Search for the cell housing the specified text and yield its [X, Y] center coordinate. 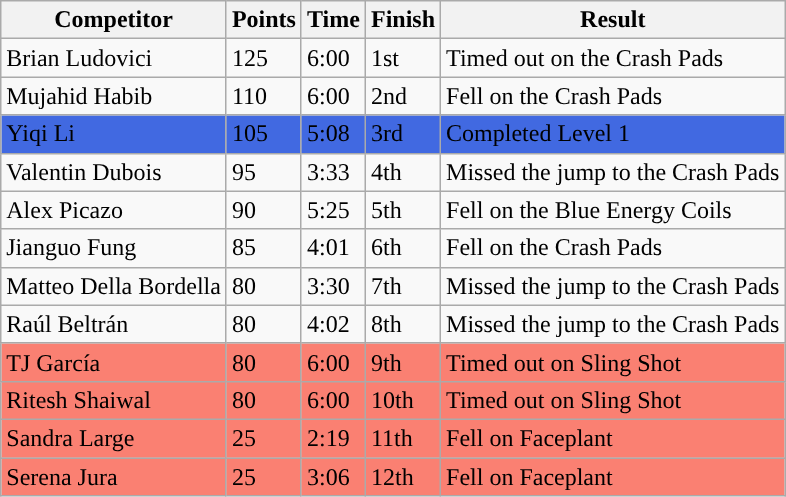
Result [613, 20]
110 [264, 96]
Competitor [114, 20]
Serena Jura [114, 477]
Valentin Dubois [114, 172]
3rd [402, 134]
Raúl Beltrán [114, 324]
Fell on the Blue Energy Coils [613, 210]
105 [264, 134]
10th [402, 400]
1st [402, 58]
Finish [402, 20]
4th [402, 172]
TJ García [114, 362]
9th [402, 362]
7th [402, 286]
Ritesh Shaiwal [114, 400]
Matteo Della Bordella [114, 286]
3:33 [333, 172]
3:30 [333, 286]
95 [264, 172]
Timed out on the Crash Pads [613, 58]
4:01 [333, 248]
5:25 [333, 210]
5th [402, 210]
Jianguo Fung [114, 248]
Completed Level 1 [613, 134]
Time [333, 20]
5:08 [333, 134]
Points [264, 20]
2:19 [333, 438]
85 [264, 248]
Mujahid Habib [114, 96]
12th [402, 477]
11th [402, 438]
Alex Picazo [114, 210]
2nd [402, 96]
4:02 [333, 324]
Yiqi Li [114, 134]
90 [264, 210]
8th [402, 324]
125 [264, 58]
3:06 [333, 477]
6th [402, 248]
Sandra Large [114, 438]
Brian Ludovici [114, 58]
